Identify which cell holds the provided text, then report its [X, Y] central coordinate. 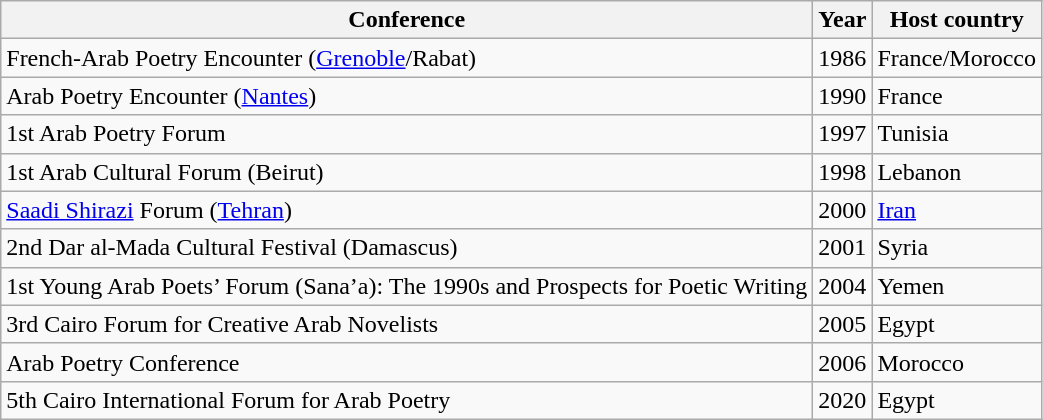
1st Arab Poetry Forum [407, 134]
Arab Poetry Encounter (Nantes) [407, 96]
2005 [842, 324]
Syria [957, 248]
1997 [842, 134]
Year [842, 20]
Yemen [957, 286]
2006 [842, 362]
2020 [842, 400]
2nd Dar al-Mada Cultural Festival (Damascus) [407, 248]
1st Young Arab Poets’ Forum (Sana’a): The 1990s and Prospects for Poetic Writing [407, 286]
French-Arab Poetry Encounter (Grenoble/Rabat) [407, 58]
1990 [842, 96]
Host country [957, 20]
1998 [842, 172]
Conference [407, 20]
1st Arab Cultural Forum (Beirut) [407, 172]
2004 [842, 286]
Iran [957, 210]
Tunisia [957, 134]
Arab Poetry Conference [407, 362]
France [957, 96]
Saadi Shirazi Forum (Tehran) [407, 210]
2000 [842, 210]
3rd Cairo Forum for Creative Arab Novelists [407, 324]
Lebanon [957, 172]
1986 [842, 58]
2001 [842, 248]
5th Cairo International Forum for Arab Poetry [407, 400]
Morocco [957, 362]
France/Morocco [957, 58]
